Return [x, y] of the center of cell containing provided text 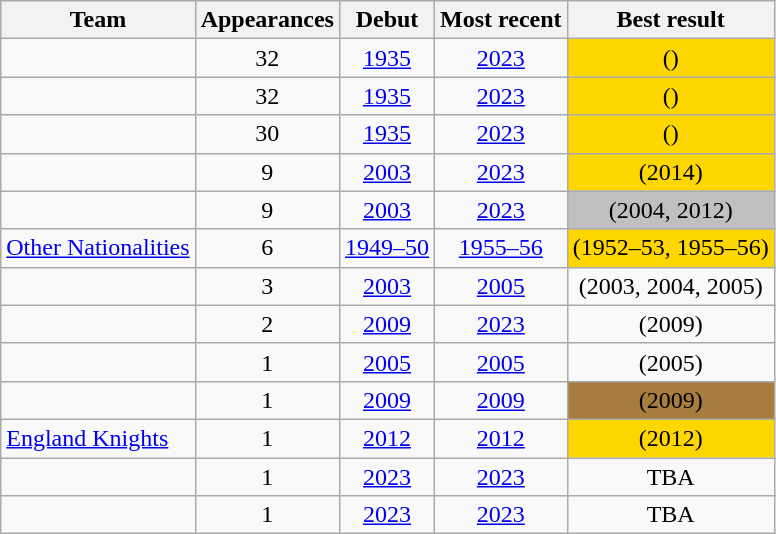
Other Nationalities [98, 248]
(2005) [670, 362]
(2004, 2012) [670, 210]
Best result [670, 20]
Debut [386, 20]
Appearances [267, 20]
Team [98, 20]
1949–50 [386, 248]
30 [267, 134]
Most recent [502, 20]
3 [267, 286]
1955–56 [502, 248]
(1952–53, 1955–56) [670, 248]
2 [267, 324]
(2003, 2004, 2005) [670, 286]
(2012) [670, 438]
England Knights [98, 438]
(2014) [670, 172]
6 [267, 248]
